Find where the given text appears and provide that cell's center as [X, Y] coordinate. 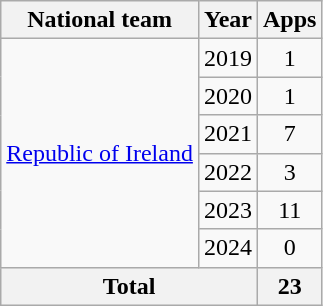
2019 [228, 58]
2021 [228, 134]
11 [289, 210]
0 [289, 248]
2020 [228, 96]
2022 [228, 172]
2024 [228, 248]
Apps [289, 20]
7 [289, 134]
National team [100, 20]
3 [289, 172]
2023 [228, 210]
Republic of Ireland [100, 153]
23 [289, 286]
Total [130, 286]
Year [228, 20]
